Find where the given text appears and provide that cell's center as (x, y) coordinate. 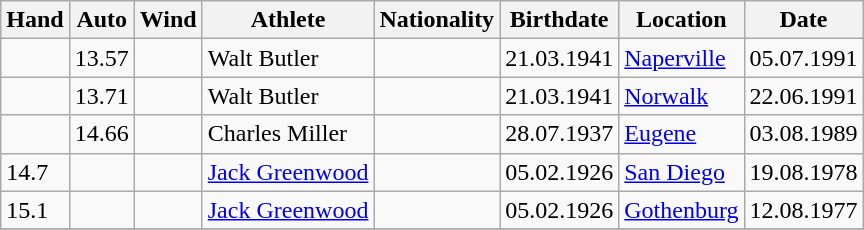
05.07.1991 (804, 58)
San Diego (682, 172)
14.7 (35, 172)
Gothenburg (682, 210)
Charles Miller (288, 134)
Athlete (288, 20)
Wind (168, 20)
22.06.1991 (804, 96)
Location (682, 20)
13.57 (102, 58)
13.71 (102, 96)
28.07.1937 (560, 134)
Hand (35, 20)
Date (804, 20)
Nationality (437, 20)
Eugene (682, 134)
Naperville (682, 58)
Auto (102, 20)
Norwalk (682, 96)
Birthdate (560, 20)
14.66 (102, 134)
15.1 (35, 210)
19.08.1978 (804, 172)
12.08.1977 (804, 210)
03.08.1989 (804, 134)
